Locate the cell with the specified text and output its [x, y] center coordinate. 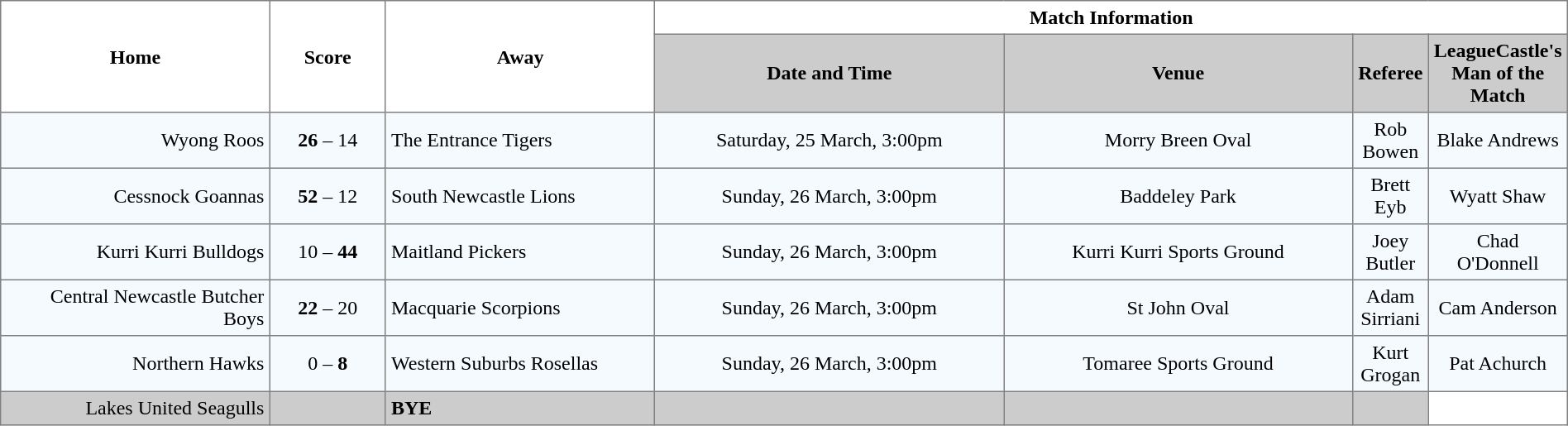
Venue [1178, 73]
22 – 20 [327, 308]
Central Newcastle Butcher Boys [136, 308]
Pat Achurch [1498, 364]
Score [327, 56]
Northern Hawks [136, 364]
Cessnock Goannas [136, 196]
BYE [520, 408]
Away [520, 56]
Chad O'Donnell [1498, 252]
Western Suburbs Rosellas [520, 364]
Maitland Pickers [520, 252]
10 – 44 [327, 252]
Home [136, 56]
The Entrance Tigers [520, 141]
Match Information [1111, 17]
Wyatt Shaw [1498, 196]
Date and Time [829, 73]
0 – 8 [327, 364]
Cam Anderson [1498, 308]
Morry Breen Oval [1178, 141]
South Newcastle Lions [520, 196]
Saturday, 25 March, 3:00pm [829, 141]
Baddeley Park [1178, 196]
52 – 12 [327, 196]
Macquarie Scorpions [520, 308]
LeagueCastle's Man of the Match [1498, 73]
Referee [1390, 73]
Kurt Grogan [1390, 364]
Tomaree Sports Ground [1178, 364]
Kurri Kurri Bulldogs [136, 252]
Adam Sirriani [1390, 308]
St John Oval [1178, 308]
Blake Andrews [1498, 141]
Kurri Kurri Sports Ground [1178, 252]
Joey Butler [1390, 252]
26 – 14 [327, 141]
Brett Eyb [1390, 196]
Lakes United Seagulls [136, 408]
Rob Bowen [1390, 141]
Wyong Roos [136, 141]
